Detect which cell encompasses the target text, then output its (x, y) center coordinate. 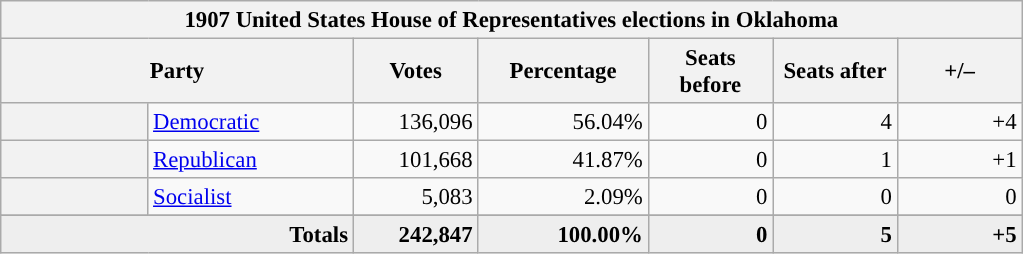
5,083 (416, 197)
Seats after (836, 72)
242,847 (416, 235)
41.87% (563, 160)
136,096 (416, 122)
56.04% (563, 122)
Socialist (251, 197)
2.09% (563, 197)
Percentage (563, 72)
Seats before (710, 72)
Totals (178, 235)
Democratic (251, 122)
4 (836, 122)
1 (836, 160)
+/– (960, 72)
5 (836, 235)
+1 (960, 160)
+5 (960, 235)
Party (178, 72)
Republican (251, 160)
+4 (960, 122)
101,668 (416, 160)
Votes (416, 72)
100.00% (563, 235)
1907 United States House of Representatives elections in Oklahoma (512, 20)
